From the cell containing the given text, extract its center point as [x, y] coordinate. 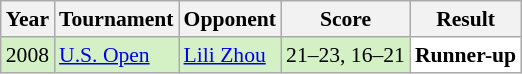
Year [28, 19]
21–23, 16–21 [346, 55]
2008 [28, 55]
Score [346, 19]
U.S. Open [116, 55]
Tournament [116, 19]
Opponent [230, 19]
Lili Zhou [230, 55]
Result [466, 19]
Runner-up [466, 55]
